Capture the cell that displays the provided text and extract its (x, y) central coordinate. 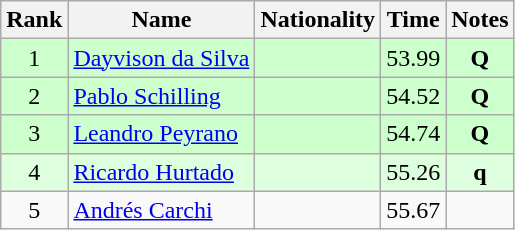
Ricardo Hurtado (162, 172)
55.67 (414, 210)
4 (34, 172)
3 (34, 134)
Pablo Schilling (162, 96)
54.52 (414, 96)
Dayvison da Silva (162, 58)
53.99 (414, 58)
q (480, 172)
Leandro Peyrano (162, 134)
Name (162, 20)
55.26 (414, 172)
Notes (480, 20)
Rank (34, 20)
Time (414, 20)
Andrés Carchi (162, 210)
5 (34, 210)
2 (34, 96)
1 (34, 58)
Nationality (318, 20)
54.74 (414, 134)
